Scan for the cell matching the given text and deliver its [X, Y] coordinate at center. 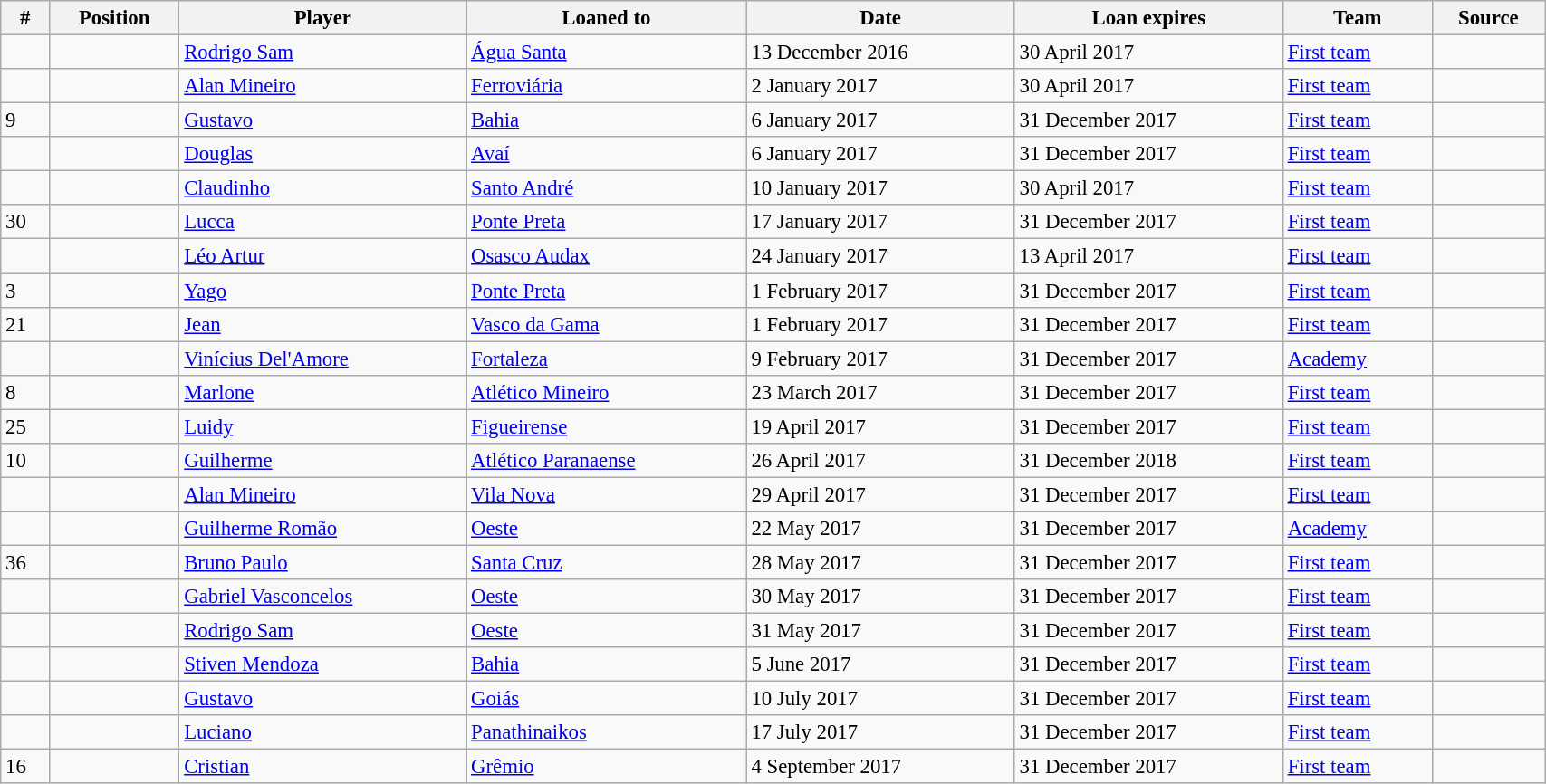
2 January 2017 [880, 86]
Guilherme Romão [322, 529]
13 December 2016 [880, 53]
Atlético Paranaense [607, 461]
Player [322, 18]
Lucca [322, 222]
10 July 2017 [880, 699]
22 May 2017 [880, 529]
Date [880, 18]
# [25, 18]
Claudinho [322, 188]
Avaí [607, 154]
Loaned to [607, 18]
Léo Artur [322, 256]
30 May 2017 [880, 597]
Vila Nova [607, 494]
25 [25, 426]
36 [25, 562]
Santo André [607, 188]
Vinícius Del'Amore [322, 359]
Osasco Audax [607, 256]
26 April 2017 [880, 461]
Água Santa [607, 53]
Panathinaikos [607, 732]
Marlone [322, 392]
Gabriel Vasconcelos [322, 597]
16 [25, 767]
21 [25, 324]
Source [1488, 18]
Goiás [607, 699]
31 December 2018 [1148, 461]
10 January 2017 [880, 188]
Vasco da Gama [607, 324]
9 February 2017 [880, 359]
5 June 2017 [880, 664]
Grêmio [607, 767]
Guilherme [322, 461]
Stiven Mendoza [322, 664]
23 March 2017 [880, 392]
9 [25, 120]
Bruno Paulo [322, 562]
Santa Cruz [607, 562]
10 [25, 461]
Ferroviária [607, 86]
28 May 2017 [880, 562]
Fortaleza [607, 359]
Atlético Mineiro [607, 392]
24 January 2017 [880, 256]
31 May 2017 [880, 631]
Yago [322, 291]
19 April 2017 [880, 426]
Team [1357, 18]
Jean [322, 324]
Position [114, 18]
Cristian [322, 767]
13 April 2017 [1148, 256]
Luidy [322, 426]
Figueirense [607, 426]
Loan expires [1148, 18]
30 [25, 222]
Luciano [322, 732]
29 April 2017 [880, 494]
17 January 2017 [880, 222]
17 July 2017 [880, 732]
4 September 2017 [880, 767]
Douglas [322, 154]
3 [25, 291]
8 [25, 392]
